Locate the cell with the specified text and output its (x, y) center coordinate. 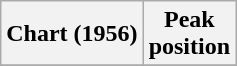
Peakposition (189, 34)
Chart (1956) (72, 34)
